From the cell containing the given text, extract its center point as [x, y] coordinate. 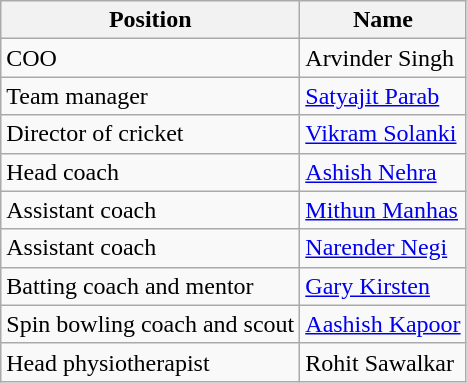
Spin bowling coach and scout [150, 324]
Mithun Manhas [383, 210]
Head physiotherapist [150, 362]
Director of cricket [150, 134]
Name [383, 20]
Arvinder Singh [383, 58]
Ashish Nehra [383, 172]
Rohit Sawalkar [383, 362]
Satyajit Parab [383, 96]
Team manager [150, 96]
Batting coach and mentor [150, 286]
Gary Kirsten [383, 286]
Position [150, 20]
COO [150, 58]
Head coach [150, 172]
Vikram Solanki [383, 134]
Aashish Kapoor [383, 324]
Narender Negi [383, 248]
